Detect which cell encompasses the target text, then output its [X, Y] center coordinate. 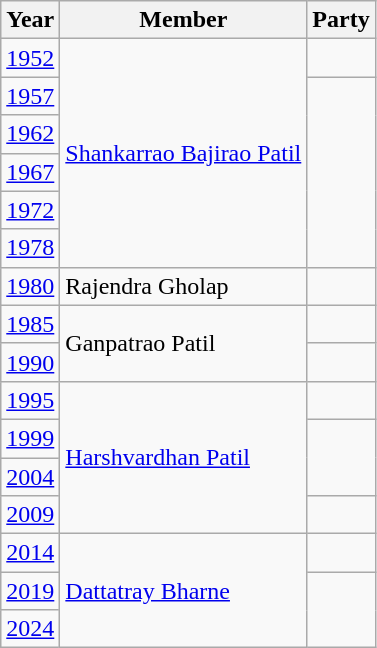
Shankarrao Bajirao Patil [184, 153]
Year [30, 20]
1972 [30, 210]
1978 [30, 248]
Rajendra Gholap [184, 286]
1985 [30, 324]
1999 [30, 438]
Dattatray Bharne [184, 591]
1967 [30, 172]
2019 [30, 591]
1995 [30, 400]
Harshvardhan Patil [184, 457]
2004 [30, 477]
1952 [30, 58]
1990 [30, 362]
Party [341, 20]
2009 [30, 515]
2024 [30, 629]
1980 [30, 286]
Ganpatrao Patil [184, 343]
1962 [30, 134]
1957 [30, 96]
Member [184, 20]
2014 [30, 553]
